Locate the cell with the specified text and output its [x, y] center coordinate. 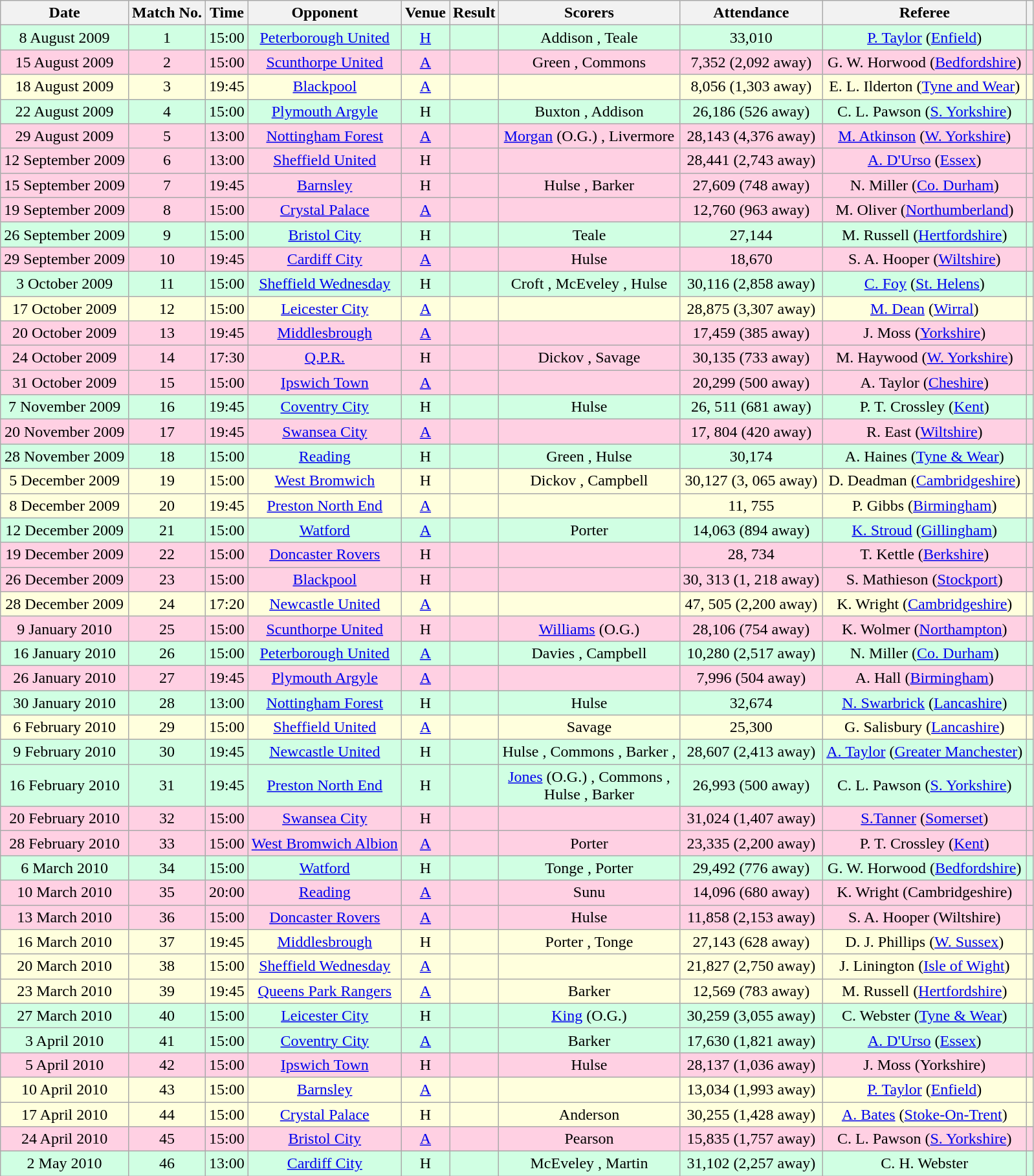
9 [167, 234]
14,096 (680 away) [751, 893]
Queens Park Rangers [325, 991]
22 [167, 555]
26,186 (526 away) [751, 111]
S. Mathieson (Stockport) [925, 579]
37 [167, 942]
31 October 2009 [65, 383]
Sunu [589, 893]
27 [167, 678]
6 February 2010 [65, 727]
3 October 2009 [65, 283]
11, 755 [751, 505]
West Bromwich [325, 481]
13,034 (1,993 away) [751, 1089]
17,630 (1,821 away) [751, 1040]
D. J. Phillips (W. Sussex) [925, 942]
A. Taylor (Cheshire) [925, 383]
17:30 [226, 358]
25,300 [751, 727]
28 December 2009 [65, 604]
17,459 (385 away) [751, 333]
1 [167, 38]
Green , Commons [589, 62]
7,352 (2,092 away) [751, 62]
16 February 2010 [65, 786]
Attendance [751, 13]
17 [167, 432]
20 October 2009 [65, 333]
A. Haines (Tyne & Wear) [925, 456]
13 [167, 333]
12 [167, 309]
6 [167, 161]
Addison , Teale [589, 38]
T. Kettle (Berkshire) [925, 555]
33,010 [751, 38]
Jones (O.G.) , Commons ,Hulse , Barker [589, 786]
King (O.G.) [589, 1015]
C. Foy (St. Helens) [925, 283]
J. Linington (Isle of Wight) [925, 966]
7,996 (504 away) [751, 678]
12,569 (783 away) [751, 991]
38 [167, 966]
28, 734 [751, 555]
30,259 (3,055 away) [751, 1015]
13 March 2010 [65, 917]
45 [167, 1139]
17:20 [226, 604]
23,335 (2,200 away) [751, 843]
5 December 2009 [65, 481]
8 [167, 210]
27,143 (628 away) [751, 942]
31,024 (1,407 away) [751, 819]
22 August 2009 [65, 111]
D. Deadman (Cambridgeshire) [925, 481]
Dickov , Campbell [589, 481]
A. Hall (Birmingham) [925, 678]
Pearson [589, 1139]
Dickov , Savage [589, 358]
15 August 2009 [65, 62]
Hulse , Commons , Barker , [589, 752]
11 [167, 283]
28 [167, 702]
2 [167, 62]
30,174 [751, 456]
9 February 2010 [65, 752]
6 March 2010 [65, 868]
24 [167, 604]
23 March 2010 [65, 991]
17 October 2009 [65, 309]
Result [474, 13]
Scorers [589, 13]
33 [167, 843]
Morgan (O.G.) , Livermore [589, 136]
19 [167, 481]
41 [167, 1040]
K. Stroud (Gillingham) [925, 530]
18 August 2009 [65, 87]
17, 804 (420 away) [751, 432]
2 May 2010 [65, 1164]
28 November 2009 [65, 456]
26 December 2009 [65, 579]
Croft , McEveley , Hulse [589, 283]
15 [167, 383]
24 April 2010 [65, 1139]
9 January 2010 [65, 628]
28 February 2010 [65, 843]
15 September 2009 [65, 185]
Opponent [325, 13]
R. East (Wiltshire) [925, 432]
A. Taylor (Greater Manchester) [925, 752]
30,127 (3, 065 away) [751, 481]
30 [167, 752]
26 January 2010 [65, 678]
Buxton , Addison [589, 111]
20 March 2010 [65, 966]
Referee [925, 13]
7 November 2009 [65, 407]
47, 505 (2,200 away) [751, 604]
West Bromwich Albion [325, 843]
A. Bates (Stoke-On-Trent) [925, 1114]
32,674 [751, 702]
8 December 2009 [65, 505]
Green , Hulse [589, 456]
M. Dean (Wirral) [925, 309]
40 [167, 1015]
28,441 (2,743 away) [751, 161]
27 March 2010 [65, 1015]
10 [167, 259]
28,607 (2,413 away) [751, 752]
Anderson [589, 1114]
3 [167, 87]
16 January 2010 [65, 653]
K. Wolmer (Northampton) [925, 628]
10 March 2010 [65, 893]
C. Webster (Tyne & Wear) [925, 1015]
12,760 (963 away) [751, 210]
39 [167, 991]
28,106 (754 away) [751, 628]
26, 511 (681 away) [751, 407]
15,835 (1,757 away) [751, 1139]
S.Tanner (Somerset) [925, 819]
4 [167, 111]
20 November 2009 [65, 432]
29 August 2009 [65, 136]
20 [167, 505]
5 April 2010 [65, 1065]
14,063 (894 away) [751, 530]
18 [167, 456]
18,670 [751, 259]
28,137 (1,036 away) [751, 1065]
31,102 (2,257 away) [751, 1164]
19 September 2009 [65, 210]
M. Oliver (Northumberland) [925, 210]
8 August 2009 [65, 38]
5 [167, 136]
C. H. Webster [925, 1164]
34 [167, 868]
7 [167, 185]
Williams (O.G.) [589, 628]
30,255 (1,428 away) [751, 1114]
20,299 (500 away) [751, 383]
30, 313 (1, 218 away) [751, 579]
26 [167, 653]
32 [167, 819]
27,144 [751, 234]
3 April 2010 [65, 1040]
G. Salisbury (Lancashire) [925, 727]
29,492 (776 away) [751, 868]
28,143 (4,376 away) [751, 136]
23 [167, 579]
21 [167, 530]
26,993 (500 away) [751, 786]
12 December 2009 [65, 530]
19 December 2009 [65, 555]
27,609 (748 away) [751, 185]
46 [167, 1164]
30,116 (2,858 away) [751, 283]
26 September 2009 [65, 234]
Davies , Campbell [589, 653]
44 [167, 1114]
8,056 (1,303 away) [751, 87]
17 April 2010 [65, 1114]
11,858 (2,153 away) [751, 917]
36 [167, 917]
42 [167, 1065]
20:00 [226, 893]
Time [226, 13]
25 [167, 628]
P. Gibbs (Birmingham) [925, 505]
31 [167, 786]
N. Swarbrick (Lancashire) [925, 702]
20 February 2010 [65, 819]
Teale [589, 234]
McEveley , Martin [589, 1164]
Porter , Tonge [589, 942]
Tonge , Porter [589, 868]
30,135 (733 away) [751, 358]
Q.P.R. [325, 358]
Venue [425, 13]
21,827 (2,750 away) [751, 966]
30 January 2010 [65, 702]
35 [167, 893]
Date [65, 13]
24 October 2009 [65, 358]
12 September 2009 [65, 161]
E. L. Ilderton (Tyne and Wear) [925, 87]
Savage [589, 727]
43 [167, 1089]
M. Atkinson (W. Yorkshire) [925, 136]
29 September 2009 [65, 259]
Hulse , Barker [589, 185]
10,280 (2,517 away) [751, 653]
14 [167, 358]
16 [167, 407]
16 March 2010 [65, 942]
M. Haywood (W. Yorkshire) [925, 358]
28,875 (3,307 away) [751, 309]
29 [167, 727]
10 April 2010 [65, 1089]
Match No. [167, 13]
